Determine the (x, y) coordinate at the center of the cell enclosing the given text.  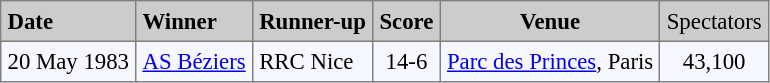
14-6 (407, 61)
Date (68, 21)
20 May 1983 (68, 61)
AS Béziers (194, 61)
Score (407, 21)
Parc des Princes, Paris (550, 61)
Venue (550, 21)
43,100 (714, 61)
Winner (194, 21)
Runner-up (312, 21)
Spectators (714, 21)
RRC Nice (312, 61)
